Return the (x, y) coordinate for the center point of the cell that contains the specified text.  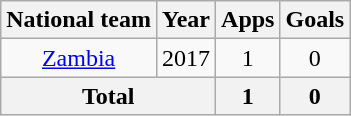
Goals (315, 20)
National team (79, 20)
Zambia (79, 58)
Year (186, 20)
Total (108, 96)
Apps (248, 20)
2017 (186, 58)
